Find where the given text appears and provide that cell's center as (X, Y) coordinate. 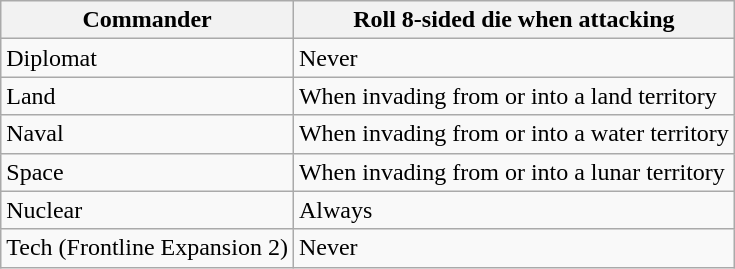
When invading from or into a water territory (514, 134)
Space (148, 172)
Naval (148, 134)
Always (514, 210)
When invading from or into a lunar territory (514, 172)
Roll 8-sided die when attacking (514, 20)
Nuclear (148, 210)
Diplomat (148, 58)
Commander (148, 20)
Tech (Frontline Expansion 2) (148, 248)
Land (148, 96)
When invading from or into a land territory (514, 96)
